Locate the cell with the specified text and output its (X, Y) center coordinate. 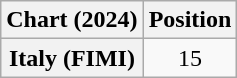
15 (190, 58)
Position (190, 20)
Italy (FIMI) (72, 58)
Chart (2024) (72, 20)
